Identify which cell holds the provided text, then report its (x, y) central coordinate. 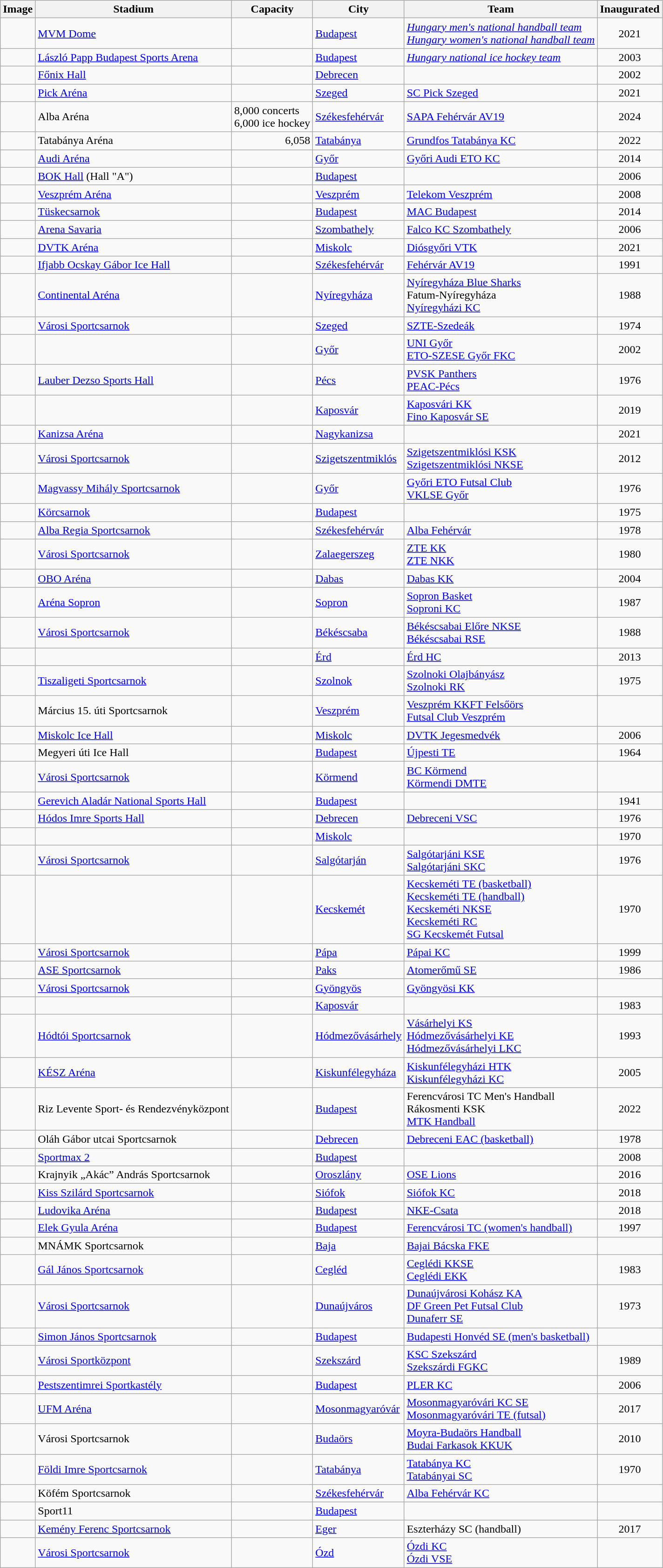
SZTE-Szedeák (501, 326)
Ceglédi KKSECeglédi EKK (501, 1270)
Eger (359, 1529)
Miskolc Ice Hall (134, 735)
Ludovika Aréna (134, 1210)
1980 (629, 554)
Pestszentimrei Sportkastély (134, 1384)
1973 (629, 1306)
Pick Aréna (134, 93)
NKE-Csata (501, 1210)
MVM Dome (134, 34)
Kiskunfélegyháza (359, 1072)
2005 (629, 1072)
2024 (629, 116)
Szolnoki OlajbányászSzolnoki RK (501, 681)
Debreceni VSC (501, 818)
Kecskemét (359, 909)
OSE Lions (501, 1175)
Tatabánya KCTatabányai SC (501, 1469)
Szigetszentmiklós (359, 458)
Szolnok (359, 681)
Hódmezővásárhely (359, 1036)
Krajnyik „Akác” András Sportcsarnok (134, 1175)
SAPA Fehérvár AV19 (501, 116)
László Papp Budapest Sports Arena (134, 57)
Debreceni EAC (basketball) (501, 1139)
Hungary national ice hockey team (501, 57)
KSC SzekszárdSzekszárdi FGKC (501, 1360)
1974 (629, 326)
Újpesti TE (501, 753)
2016 (629, 1175)
Audi Aréna (134, 158)
MNÁMK Sportcsarnok (134, 1246)
OBO Aréna (134, 578)
DVTK Aréna (134, 247)
Tüskecsarnok (134, 211)
Földi Imre Sportcsarnok (134, 1469)
Arena Savaria (134, 229)
Salgótarján (359, 860)
Dabas (359, 578)
Sopron (359, 602)
Városi Sportközpont (134, 1360)
ASE Sportcsarnok (134, 970)
BOK Hall (Hall "A") (134, 176)
2003 (629, 57)
1989 (629, 1360)
Gál János Sportcsarnok (134, 1270)
2010 (629, 1438)
Ferencvárosi TC (women's handball) (501, 1228)
Megyeri úti Ice Hall (134, 753)
Alba Fehérvár KC (501, 1493)
Békéscsabai Előre NKSEBékéscsabai RSE (501, 633)
Ifjabb Ocskay Gábor Ice Hall (134, 265)
Alba Fehérvár (501, 530)
Diósgyőri VTK (501, 247)
PVSK PanthersPEAC-Pécs (501, 380)
City (359, 9)
Érd HC (501, 656)
Oláh Gábor utcai Sportcsarnok (134, 1139)
Győri Audi ETO KC (501, 158)
Veszprém Aréna (134, 194)
Atomerőmű SE (501, 970)
PLER KC (501, 1384)
2013 (629, 656)
2004 (629, 578)
Ózd (359, 1553)
Paks (359, 970)
Szekszárd (359, 1360)
Simon János Sportcsarnok (134, 1336)
BC KörmendKörmendi DMTE (501, 777)
ZTE KKZTE NKK (501, 554)
Budapesti Honvéd SE (men's basketball) (501, 1336)
Budaörs (359, 1438)
Image (18, 9)
Aréna Sopron (134, 602)
Sport11 (134, 1511)
Continental Aréna (134, 295)
Bajai Bácska FKE (501, 1246)
Moyra-Budaörs HandballBudai Farkasok KKUK (501, 1438)
Dunaújváros (359, 1306)
Kiskunfélegyházi HTKKiskunfélegyházi KC (501, 1072)
Ózdi KCÓzdi VSE (501, 1553)
Szigetszentmiklósi KSKSzigetszentmiklósi NKSE (501, 458)
Gyöngyös (359, 988)
Érd (359, 656)
Dunaújvárosi Kohász KADF Green Pet Futsal ClubDunaferr SE (501, 1306)
8,000 concerts6,000 ice hockey (272, 116)
Mosonmagyaróvár (359, 1409)
2019 (629, 410)
Oroszlány (359, 1175)
Kanizsa Aréna (134, 434)
Pápa (359, 952)
Alba Regia Sportcsarnok (134, 530)
Március 15. úti Sportcsarnok (134, 711)
1987 (629, 602)
UNI GyőrETO-SZESE Győr FKC (501, 349)
Stadium (134, 9)
Gyöngyösi KK (501, 988)
Cegléd (359, 1270)
Körcsarnok (134, 512)
Pápai KC (501, 952)
Dabas KK (501, 578)
Mosonmagyaróvári KC SEMosonmagyaróvári TE (futsal) (501, 1409)
SC Pick Szeged (501, 93)
Szombathely (359, 229)
Riz Levente Sport- és Rendezvényközpont (134, 1109)
Kiss Szilárd Sportcsarnok (134, 1193)
2012 (629, 458)
Vásárhelyi KSHódmezővásárhelyi KEHódmezővásárhelyi LKC (501, 1036)
DVTK Jegesmedvék (501, 735)
Főnix Hall (134, 75)
Siófok KC (501, 1193)
Tatabánya Aréna (134, 141)
Elek Gyula Aréna (134, 1228)
Zalaegerszeg (359, 554)
Körmend (359, 777)
Salgótarjáni KSESalgótarjáni SKC (501, 860)
Nyíregyháza (359, 295)
Eszterházy SC (handball) (501, 1529)
Veszprém KKFT FelsőörsFutsal Club Veszprém (501, 711)
Capacity (272, 9)
Siófok (359, 1193)
Inaugurated (629, 9)
1964 (629, 753)
1993 (629, 1036)
1941 (629, 801)
Hungary men's national handball teamHungary women's national handball team (501, 34)
Hódos Imre Sports Hall (134, 818)
Falco KC Szombathely (501, 229)
1997 (629, 1228)
Köfém Sportcsarnok (134, 1493)
Sportmax 2 (134, 1157)
UFM Aréna (134, 1409)
Sopron BasketSoproni KC (501, 602)
Kecskeméti TE (basketball)Kecskeméti TE (handball)Kecskeméti NKSEKecskeméti RCSG Kecskemét Futsal (501, 909)
1991 (629, 265)
Békéscsaba (359, 633)
Team (501, 9)
Telekom Veszprém (501, 194)
Magvassy Mihály Sportcsarnok (134, 488)
KÉSZ Aréna (134, 1072)
Pécs (359, 380)
Kemény Ferenc Sportcsarnok (134, 1529)
Gerevich Aladár National Sports Hall (134, 801)
Kaposvári KKFino Kaposvár SE (501, 410)
Fehérvár AV19 (501, 265)
1999 (629, 952)
Grundfos Tatabánya KC (501, 141)
Nyíregyháza Blue SharksFatum-NyíregyházaNyíregyházi KC (501, 295)
6,058 (272, 141)
Lauber Dezso Sports Hall (134, 380)
Győri ETO Futsal ClubVKLSE Győr (501, 488)
Tiszaligeti Sportcsarnok (134, 681)
Nagykanizsa (359, 434)
Hódtói Sportcsarnok (134, 1036)
Ferencvárosi TC Men's HandballRákosmenti KSKMTK Handball (501, 1109)
Alba Aréna (134, 116)
MAC Budapest (501, 211)
Baja (359, 1246)
1986 (629, 970)
